Provide the (x, y) coordinate of the cell's center where the given text is located.  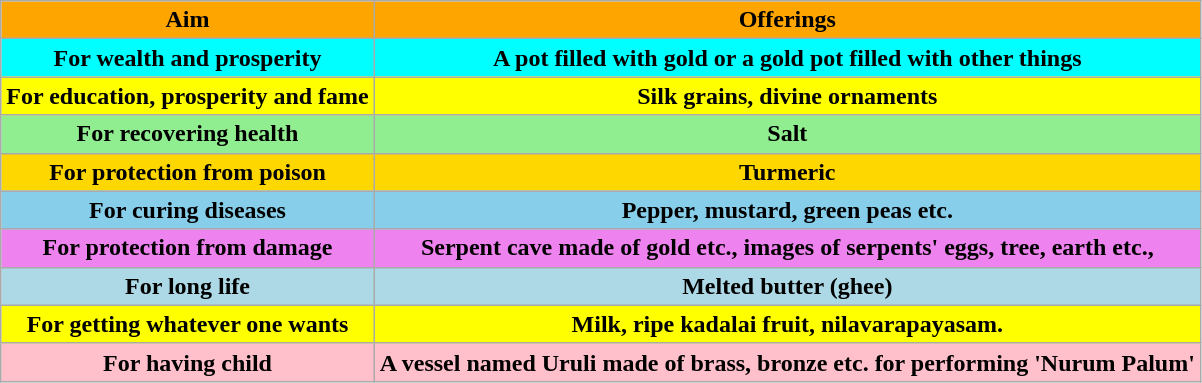
Aim (188, 20)
For protection from poison (188, 172)
For education, prosperity and fame (188, 96)
A pot filled with gold or a gold pot filled with other things (787, 58)
Milk, ripe kadalai fruit, nilavarapayasam. (787, 324)
A vessel named Uruli made of brass, bronze etc. for performing 'Nurum Palum' (787, 362)
Serpent cave made of gold etc., images of serpents' eggs, tree, earth etc., (787, 248)
For protection from damage (188, 248)
For curing diseases (188, 210)
For getting whatever one wants (188, 324)
For long life (188, 286)
Melted butter (ghee) (787, 286)
For wealth and prosperity (188, 58)
Silk grains, divine ornaments (787, 96)
Pepper, mustard, green peas etc. (787, 210)
Turmeric (787, 172)
Salt (787, 134)
For recovering health (188, 134)
For having child (188, 362)
Offerings (787, 20)
